Detect which cell encompasses the target text, then output its [X, Y] center coordinate. 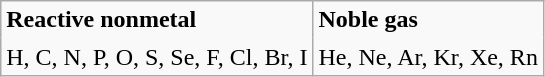
Noble gas [428, 20]
Reactive nonmetal [157, 20]
He, Ne, Ar, Kr, Xe, Rn [428, 56]
H, C, N, P, O, S, Se, F, Cl, Br, I [157, 56]
